Extract the [x, y] coordinate from the center of the cell holding the provided text.  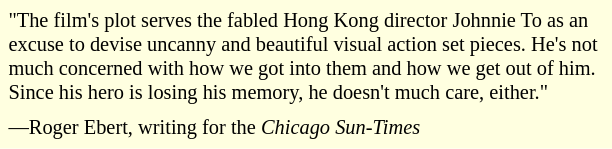
—Roger Ebert, writing for the Chicago Sun-Times [306, 128]
